Extract the (x, y) coordinate from the center of the cell holding the provided text.  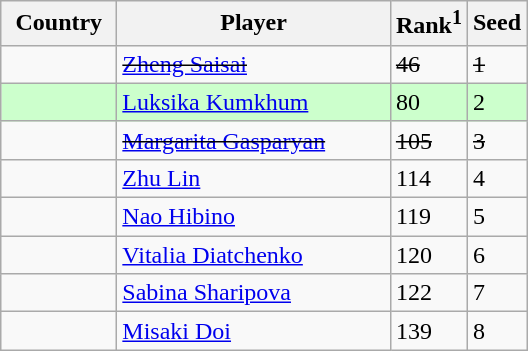
80 (428, 102)
Zheng Saisai (254, 64)
Seed (496, 24)
1 (496, 64)
Vitalia Diatchenko (254, 255)
Zhu Lin (254, 178)
Sabina Sharipova (254, 293)
105 (428, 140)
Player (254, 24)
Nao Hibino (254, 217)
Rank1 (428, 24)
3 (496, 140)
Country (59, 24)
Margarita Gasparyan (254, 140)
5 (496, 217)
8 (496, 331)
119 (428, 217)
Misaki Doi (254, 331)
120 (428, 255)
Luksika Kumkhum (254, 102)
139 (428, 331)
2 (496, 102)
4 (496, 178)
122 (428, 293)
6 (496, 255)
114 (428, 178)
46 (428, 64)
7 (496, 293)
